Return the [x, y] coordinate for the center point of the cell that contains the specified text.  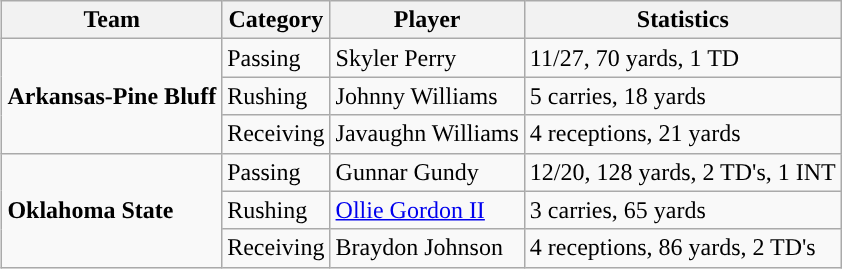
Team [112, 20]
Category [276, 20]
4 receptions, 86 yards, 2 TD's [682, 248]
Player [427, 20]
Johnny Williams [427, 96]
Arkansas-Pine Bluff [112, 96]
5 carries, 18 yards [682, 96]
4 receptions, 21 yards [682, 134]
Gunnar Gundy [427, 172]
Skyler Perry [427, 58]
Statistics [682, 20]
11/27, 70 yards, 1 TD [682, 58]
12/20, 128 yards, 2 TD's, 1 INT [682, 172]
Javaughn Williams [427, 134]
3 carries, 65 yards [682, 210]
Braydon Johnson [427, 248]
Ollie Gordon II [427, 210]
Oklahoma State [112, 210]
